From the cell containing the given text, extract its center point as (X, Y) coordinate. 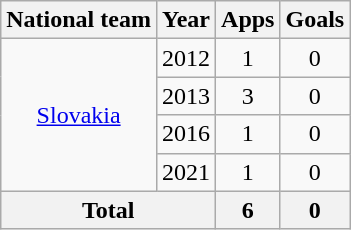
Year (186, 20)
2021 (186, 172)
2013 (186, 96)
Apps (248, 20)
National team (79, 20)
2016 (186, 134)
2012 (186, 58)
Goals (315, 20)
Slovakia (79, 115)
3 (248, 96)
Total (108, 210)
6 (248, 210)
